Determine the (X, Y) coordinate at the center of the cell enclosing the given text.  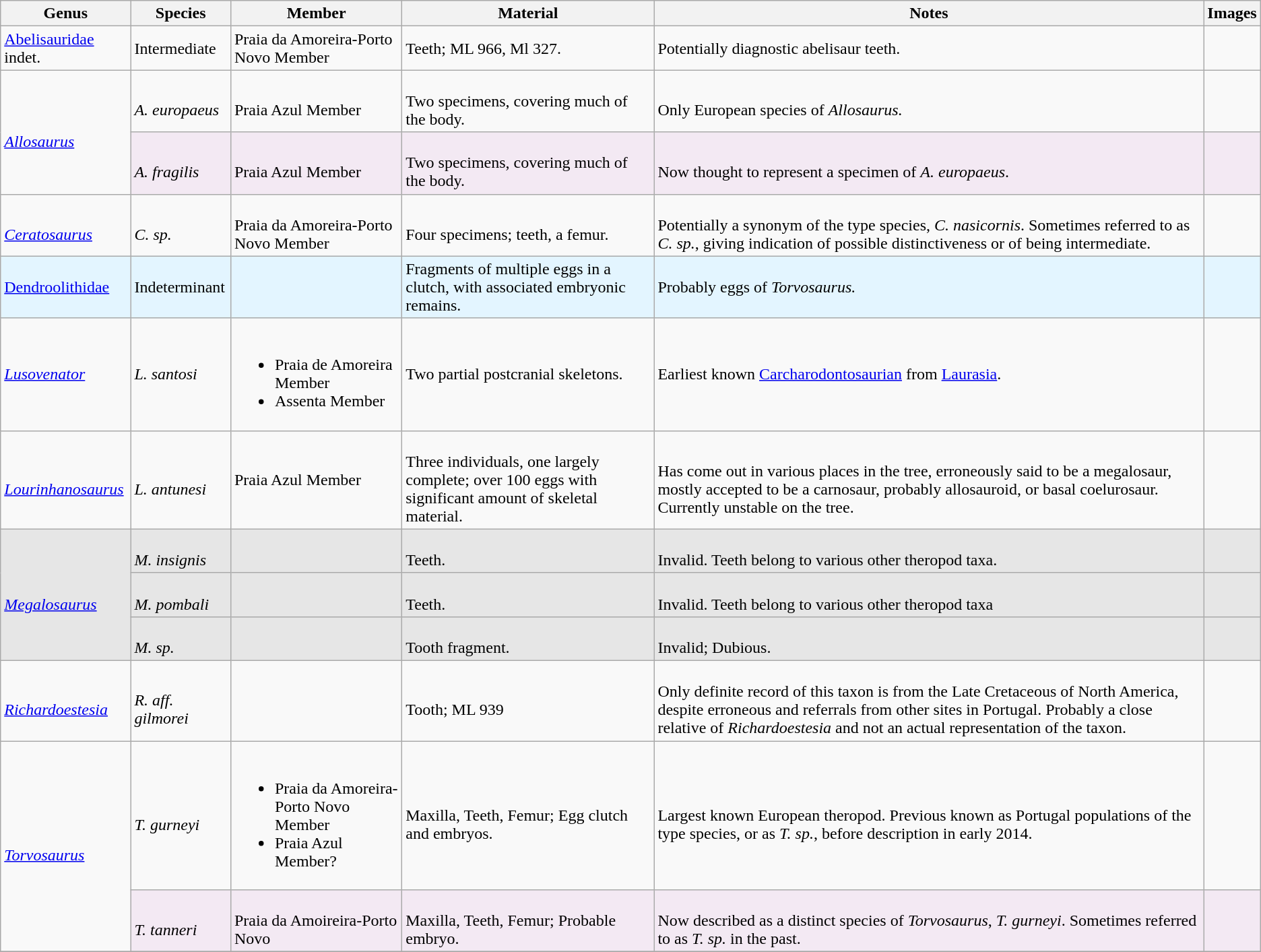
L. antunesi (181, 480)
Potentially diagnostic abelisaur teeth. (929, 49)
Intermediate (181, 49)
M. insignis (181, 551)
Three individuals, one largely complete; over 100 eggs with significant amount of skeletal material. (528, 480)
Praia de Amoreira MemberAssenta Member (316, 375)
Fragments of multiple eggs in a clutch, with associated embryonic remains. (528, 287)
Two partial postcranial skeletons. (528, 375)
Now described as a distinct species of Torvosaurus, T. gurneyi. Sometimes referred to as T. sp. in the past. (929, 921)
Torvosaurus (66, 846)
Species (181, 13)
Lourinhanosaurus (66, 480)
M. sp. (181, 639)
A. europaeus (181, 101)
Tooth; ML 939 (528, 701)
Four specimens; teeth, a femur. (528, 225)
Praia da Amoreira-Porto Novo MemberPraia Azul Member? (316, 815)
M. pombali (181, 594)
Richardoestesia (66, 701)
R. aff. gilmorei (181, 701)
Member (316, 13)
Only European species of Allosaurus. (929, 101)
Invalid; Dubious. (929, 639)
T. gurneyi (181, 815)
Images (1232, 13)
Earliest known Carcharodontosaurian from Laurasia. (929, 375)
Genus (66, 13)
Notes (929, 13)
Praia da Amoireira-Porto Novo (316, 921)
Allosaurus (66, 132)
Invalid. Teeth belong to various other theropod taxa (929, 594)
Tooth fragment. (528, 639)
Dendroolithidae (66, 287)
Maxilla, Teeth, Femur; Probable embryo. (528, 921)
C. sp. (181, 225)
Indeterminant (181, 287)
Ceratosaurus (66, 225)
Material (528, 13)
Megalosaurus (66, 594)
Largest known European theropod. Previous known as Portugal populations of the type species, or as T. sp., before description in early 2014. (929, 815)
L. santosi (181, 375)
Teeth; ML 966, Ml 327. (528, 49)
Maxilla, Teeth, Femur; Egg clutch and embryos. (528, 815)
T. tanneri (181, 921)
Now thought to represent a specimen of A. europaeus. (929, 163)
A. fragilis (181, 163)
Lusovenator (66, 375)
Probably eggs of Torvosaurus. (929, 287)
Abelisauridae indet. (66, 49)
Invalid. Teeth belong to various other theropod taxa. (929, 551)
